Scan for the cell matching the given text and deliver its [x, y] coordinate at center. 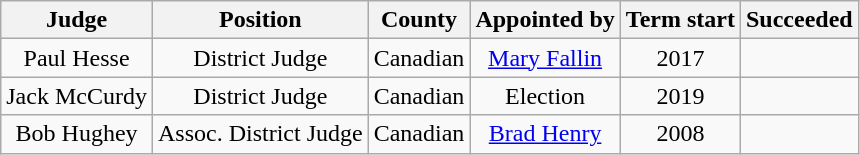
Assoc. District Judge [260, 134]
Appointed by [545, 20]
Jack McCurdy [77, 96]
Term start [680, 20]
Bob Hughey [77, 134]
Mary Fallin [545, 58]
2017 [680, 58]
Judge [77, 20]
Position [260, 20]
Election [545, 96]
Brad Henry [545, 134]
County [419, 20]
Paul Hesse [77, 58]
Succeeded [799, 20]
2008 [680, 134]
2019 [680, 96]
